Detect which cell encompasses the target text, then output its [x, y] center coordinate. 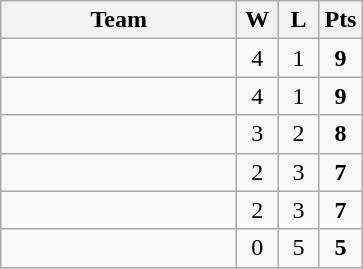
W [258, 20]
Pts [340, 20]
L [298, 20]
8 [340, 134]
0 [258, 248]
Team [119, 20]
